Determine the [x, y] coordinate at the center of the cell enclosing the given text.  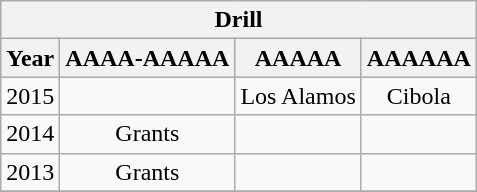
Los Alamos [298, 96]
2013 [30, 172]
Drill [239, 20]
AAAAA [298, 58]
Year [30, 58]
Cibola [418, 96]
2014 [30, 134]
AAAAAA [418, 58]
AAAA-AAAAA [148, 58]
2015 [30, 96]
